Scan for the cell matching the given text and deliver its (X, Y) coordinate at center. 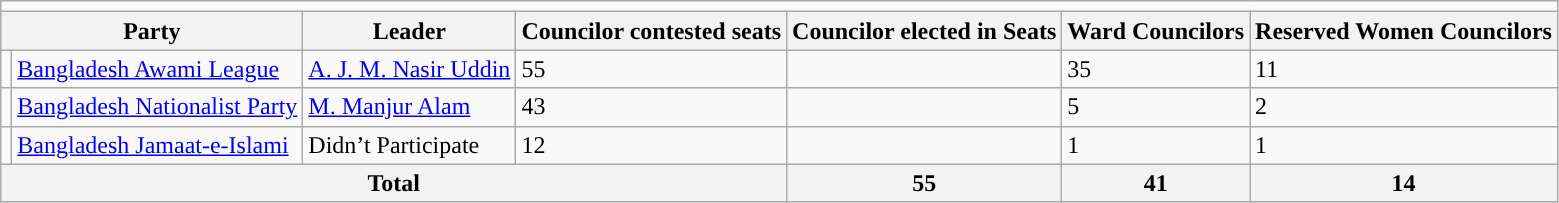
Reserved Women Councilors (1404, 31)
41 (1156, 183)
A. J. M. Nasir Uddin (410, 69)
Party (152, 31)
Total (394, 183)
35 (1156, 69)
43 (652, 107)
Councilor contested seats (652, 31)
2 (1404, 107)
Bangladesh Awami League (158, 69)
11 (1404, 69)
Bangladesh Nationalist Party (158, 107)
Councilor elected in Seats (924, 31)
Bangladesh Jamaat-e-Islami (158, 145)
Ward Councilors (1156, 31)
5 (1156, 107)
Leader (410, 31)
14 (1404, 183)
Didn’t Participate (410, 145)
12 (652, 145)
M. Manjur Alam (410, 107)
